Scan for the cell matching the given text and deliver its [X, Y] coordinate at center. 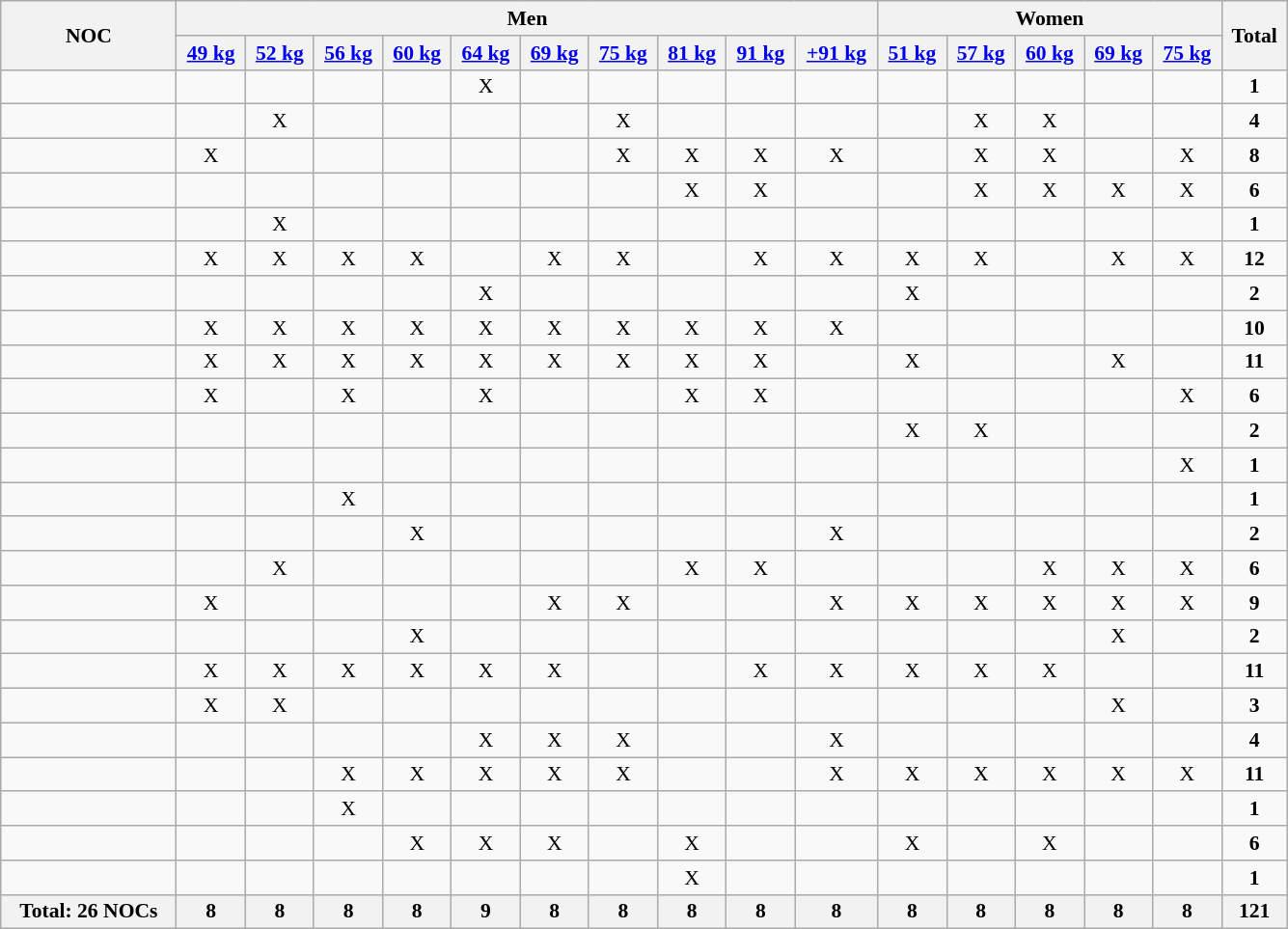
+91 kg [836, 53]
NOC [89, 35]
56 kg [347, 53]
12 [1254, 260]
10 [1254, 328]
3 [1254, 706]
Men [527, 18]
64 kg [486, 53]
121 [1254, 912]
Total [1254, 35]
51 kg [913, 53]
Total: 26 NOCs [89, 912]
52 kg [280, 53]
49 kg [210, 53]
Women [1050, 18]
81 kg [693, 53]
91 kg [760, 53]
57 kg [980, 53]
